Find where the given text appears and provide that cell's center as (X, Y) coordinate. 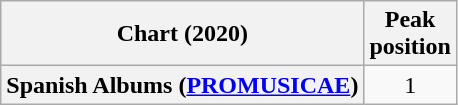
Chart (2020) (182, 34)
Spanish Albums (PROMUSICAE) (182, 85)
Peakposition (410, 34)
1 (410, 85)
